Provide the (x, y) coordinate of the cell's center where the given text is located.  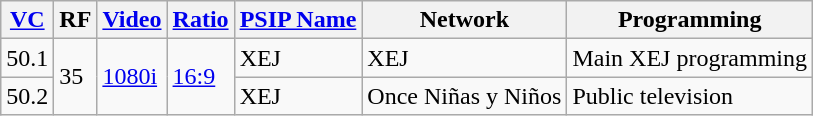
50.2 (28, 96)
Main XEJ programming (690, 58)
Video (132, 20)
16:9 (200, 77)
PSIP Name (298, 20)
1080i (132, 77)
Ratio (200, 20)
50.1 (28, 58)
RF (76, 20)
Once Niñas y Niños (464, 96)
35 (76, 77)
Public television (690, 96)
Programming (690, 20)
VC (28, 20)
Network (464, 20)
